Search for the cell housing the specified text and yield its (x, y) center coordinate. 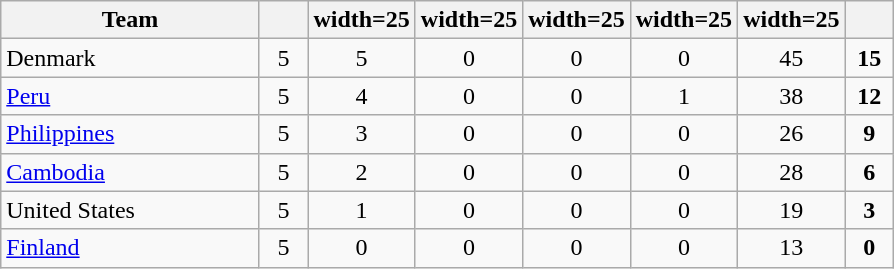
4 (362, 96)
45 (792, 58)
15 (870, 58)
28 (792, 172)
13 (792, 248)
19 (792, 210)
9 (870, 134)
Team (130, 20)
Peru (130, 96)
Finland (130, 248)
Cambodia (130, 172)
Philippines (130, 134)
26 (792, 134)
38 (792, 96)
United States (130, 210)
2 (362, 172)
Denmark (130, 58)
12 (870, 96)
6 (870, 172)
